Detect which cell encompasses the target text, then output its (X, Y) center coordinate. 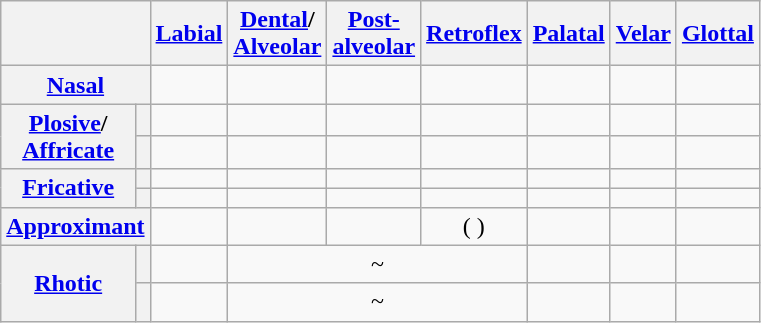
Velar (643, 34)
Palatal (568, 34)
Approximant (76, 226)
Rhotic (68, 283)
Labial (189, 34)
Dental/Alveolar (278, 34)
Post-alveolar (374, 34)
Retroflex (474, 34)
Glottal (718, 34)
Fricative (68, 188)
Nasal (76, 85)
( ) (474, 226)
Plosive/Affricate (68, 136)
